Identify which cell holds the provided text, then report its [x, y] central coordinate. 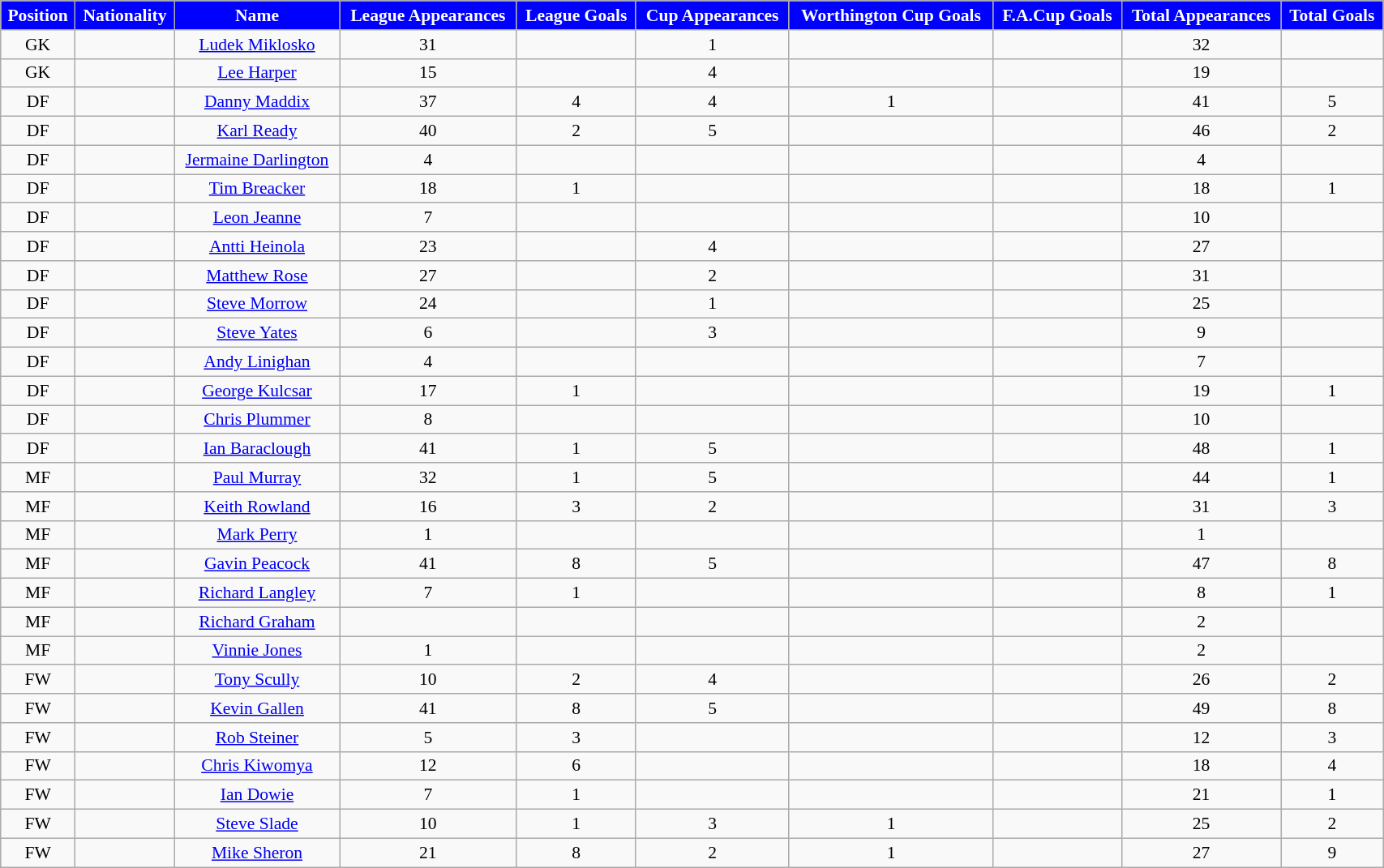
Nationality [125, 15]
Richard Langley [256, 593]
Ludek Miklosko [256, 45]
Ian Baraclough [256, 449]
Steve Slade [256, 824]
Steve Morrow [256, 304]
26 [1202, 680]
Keith Rowland [256, 507]
Chris Kiwomya [256, 766]
15 [428, 73]
17 [428, 391]
Richard Graham [256, 622]
Karl Ready [256, 131]
Position [38, 15]
League Goals [576, 15]
Vinnie Jones [256, 651]
48 [1202, 449]
Jermaine Darlington [256, 160]
F.A.Cup Goals [1057, 15]
Name [256, 15]
Worthington Cup Goals [891, 15]
Rob Steiner [256, 738]
46 [1202, 131]
George Kulcsar [256, 391]
Kevin Gallen [256, 708]
Gavin Peacock [256, 564]
24 [428, 304]
23 [428, 246]
Total Goals [1332, 15]
Total Appearances [1202, 15]
40 [428, 131]
44 [1202, 477]
Tony Scully [256, 680]
49 [1202, 708]
Chris Plummer [256, 420]
Paul Murray [256, 477]
Leon Jeanne [256, 218]
Andy Linighan [256, 362]
47 [1202, 564]
Antti Heinola [256, 246]
Tim Breacker [256, 189]
Mark Perry [256, 535]
Mike Sheron [256, 853]
Lee Harper [256, 73]
Danny Maddix [256, 102]
Ian Dowie [256, 795]
Steve Yates [256, 333]
16 [428, 507]
Matthew Rose [256, 276]
37 [428, 102]
Cup Appearances [712, 15]
League Appearances [428, 15]
